From the cell containing the given text, extract its center point as [x, y] coordinate. 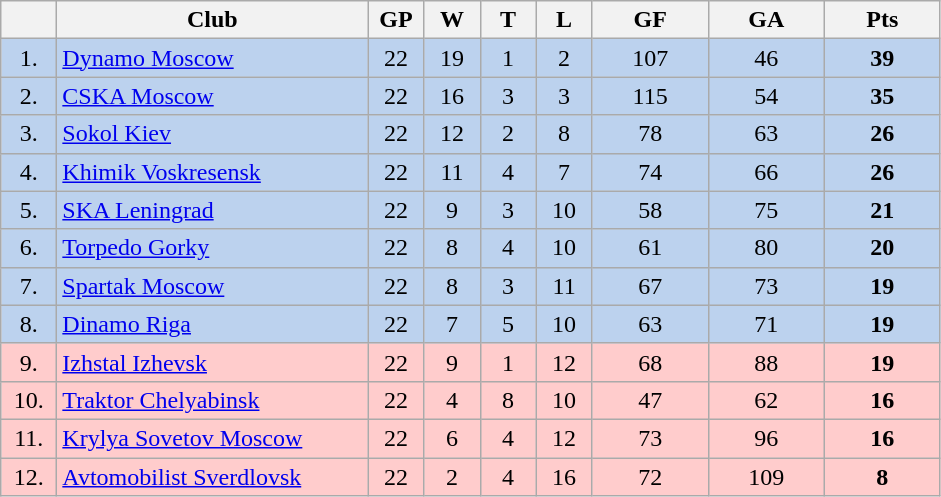
47 [650, 400]
5. [29, 210]
5 [508, 324]
96 [766, 438]
GA [766, 20]
109 [766, 477]
107 [650, 58]
9. [29, 362]
61 [650, 248]
72 [650, 477]
Krylya Sovetov Moscow [212, 438]
Torpedo Gorky [212, 248]
74 [650, 172]
T [508, 20]
68 [650, 362]
12. [29, 477]
GP [396, 20]
6. [29, 248]
80 [766, 248]
Spartak Moscow [212, 286]
1. [29, 58]
21 [882, 210]
58 [650, 210]
6 [452, 438]
Izhstal Izhevsk [212, 362]
CSKA Moscow [212, 96]
W [452, 20]
71 [766, 324]
62 [766, 400]
Dinamo Riga [212, 324]
78 [650, 134]
46 [766, 58]
20 [882, 248]
88 [766, 362]
10. [29, 400]
8. [29, 324]
GF [650, 20]
115 [650, 96]
3. [29, 134]
SKA Leningrad [212, 210]
39 [882, 58]
Dynamo Moscow [212, 58]
L [564, 20]
Khimik Voskresensk [212, 172]
Sokol Kiev [212, 134]
35 [882, 96]
75 [766, 210]
4. [29, 172]
Traktor Chelyabinsk [212, 400]
66 [766, 172]
7. [29, 286]
54 [766, 96]
Avtomobilist Sverdlovsk [212, 477]
67 [650, 286]
11. [29, 438]
2. [29, 96]
Club [212, 20]
Pts [882, 20]
